Find where the given text appears and provide that cell's center as [X, Y] coordinate. 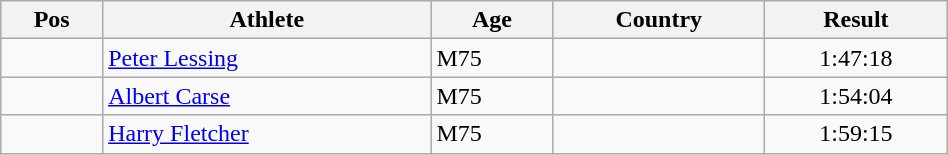
1:47:18 [856, 58]
Age [492, 20]
Athlete [267, 20]
1:59:15 [856, 134]
Albert Carse [267, 96]
Harry Fletcher [267, 134]
Result [856, 20]
1:54:04 [856, 96]
Pos [52, 20]
Peter Lessing [267, 58]
Country [659, 20]
